Provide the [X, Y] coordinate of the cell's center where the given text is located.  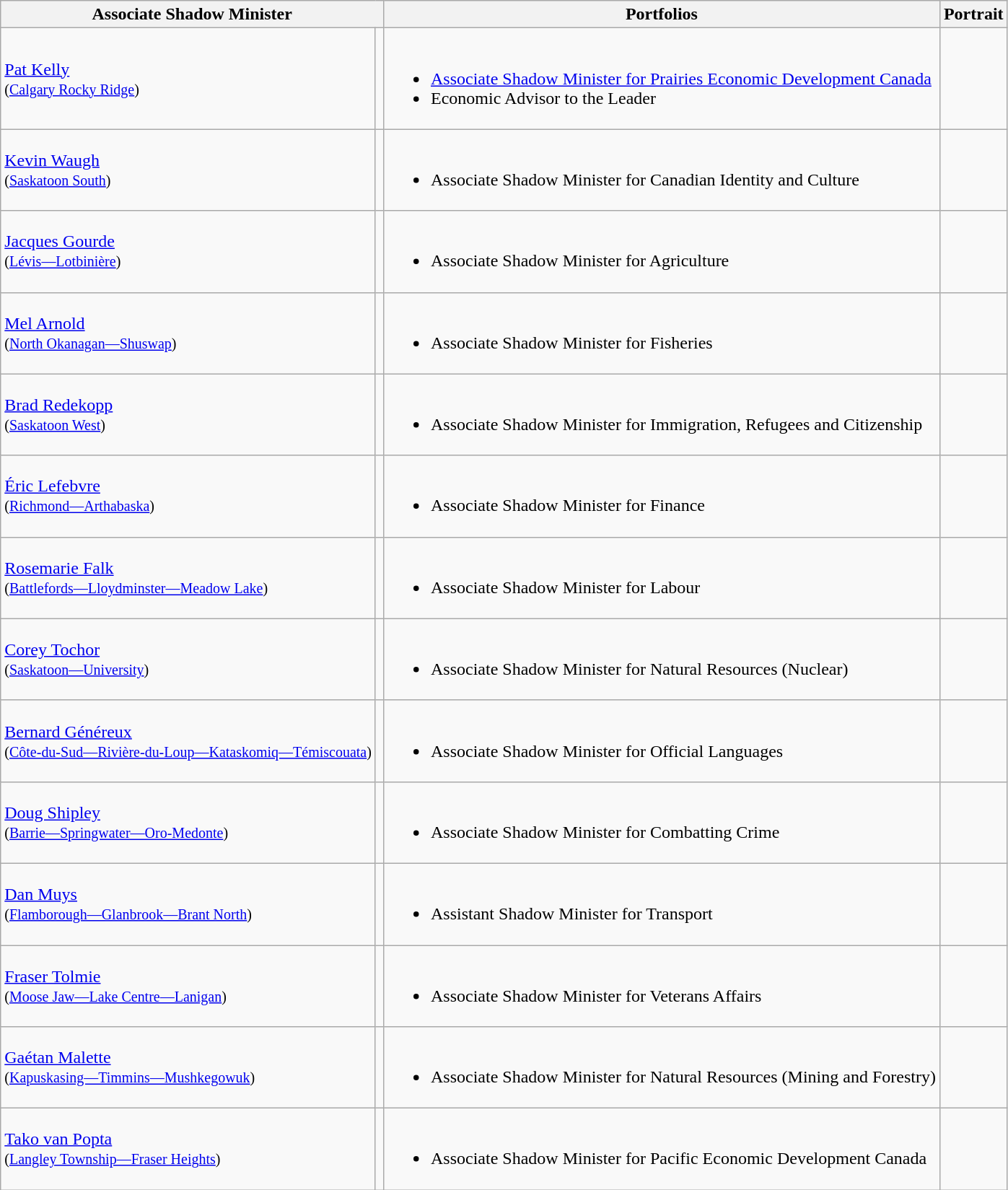
Associate Shadow Minister for Immigration, Refugees and Citizenship [661, 414]
Corey Tochor (Saskatoon—University) [188, 660]
Doug Shipley (Barrie—Springwater—Oro-Medonte) [188, 823]
Associate Shadow Minister for Combatting Crime [661, 823]
Associate Shadow Minister for Official Languages [661, 740]
Associate Shadow Minister for Prairies Economic Development CanadaEconomic Advisor to the Leader [661, 79]
Associate Shadow Minister for Natural Resources (Nuclear) [661, 660]
Gaétan Malette (Kapuskasing—Timmins—Mushkegowuk) [188, 1068]
Fraser Tolmie (Moose Jaw—Lake Centre—Lanigan) [188, 986]
Assistant Shadow Minister for Transport [661, 904]
Rosemarie Falk (Battlefords—Lloydminster—Meadow Lake) [188, 577]
Dan Muys (Flamborough—Glanbrook—Brant North) [188, 904]
Associate Shadow Minister for Natural Resources (Mining and Forestry) [661, 1068]
Pat Kelly (Calgary Rocky Ridge) [188, 79]
Associate Shadow Minister for Finance [661, 496]
Associate Shadow Minister for Canadian Identity and Culture [661, 170]
Tako van Popta (Langley Township—Fraser Heights) [188, 1149]
Portfolios [661, 14]
Portrait [973, 14]
Bernard Généreux (Côte-du-Sud—Rivière-du-Loup—Kataskomiq—Témiscouata) [188, 740]
Kevin Waugh (Saskatoon South) [188, 170]
Associate Shadow Minister for Agriculture [661, 251]
Mel Arnold (North Okanagan—Shuswap) [188, 333]
Associate Shadow Minister for Labour [661, 577]
Jacques Gourde (Lévis—Lotbinière) [188, 251]
Associate Shadow Minister for Pacific Economic Development Canada [661, 1149]
Associate Shadow Minister [192, 14]
Éric Lefebvre (Richmond—Arthabaska) [188, 496]
Associate Shadow Minister for Veterans Affairs [661, 986]
Brad Redekopp (Saskatoon West) [188, 414]
Associate Shadow Minister for Fisheries [661, 333]
